Identify which cell holds the provided text, then report its [X, Y] central coordinate. 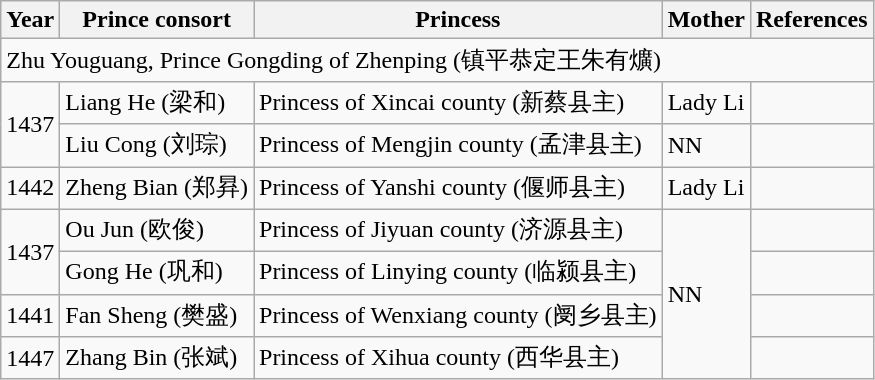
Liu Cong (刘琮) [157, 146]
Princess of Jiyuan county (济源县主) [458, 230]
Princess of Wenxiang county (阌乡县主) [458, 316]
Princess of Mengjin county (孟津县主) [458, 146]
Zhang Bin (张斌) [157, 358]
Princess [458, 20]
Zhu Youguang, Prince Gongding of Zhenping (镇平恭定王朱有爌) [437, 60]
Gong He (巩和) [157, 274]
1447 [30, 358]
Year [30, 20]
Liang He (梁和) [157, 102]
1441 [30, 316]
Princess of Xihua county (西华县主) [458, 358]
References [812, 20]
Ou Jun (欧俊) [157, 230]
Mother [706, 20]
Princess of Yanshi county (偃师县主) [458, 188]
Zheng Bian (郑昪) [157, 188]
Prince consort [157, 20]
Princess of Xincai county (新蔡县主) [458, 102]
Princess of Linying county (临颍县主) [458, 274]
1442 [30, 188]
Fan Sheng (樊盛) [157, 316]
